Find where the given text appears and provide that cell's center as (X, Y) coordinate. 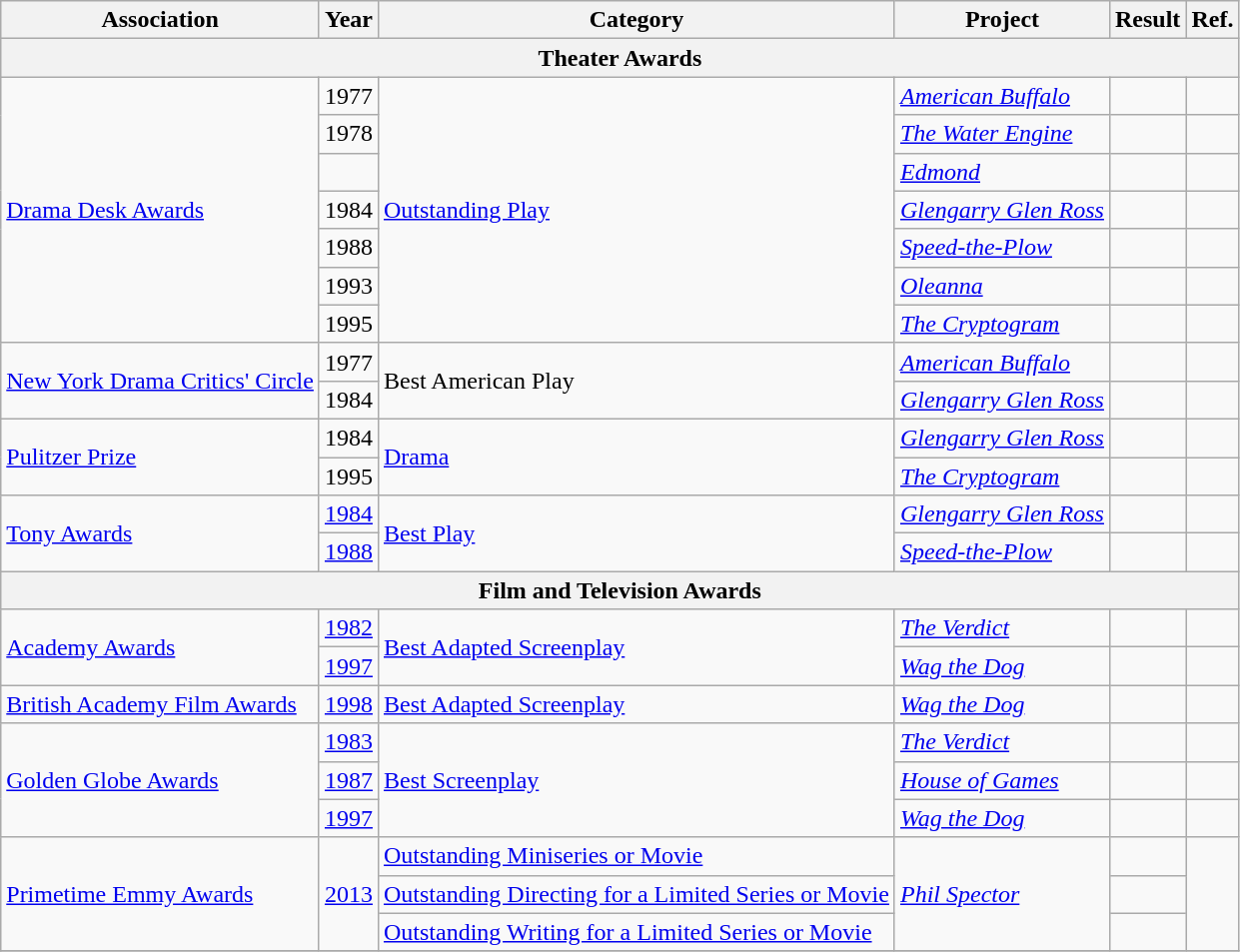
The Water Engine (1001, 134)
Outstanding Miniseries or Movie (635, 856)
1993 (348, 286)
Primetime Emmy Awards (160, 894)
1998 (348, 704)
1978 (348, 134)
1982 (348, 628)
2013 (348, 894)
British Academy Film Awards (160, 704)
1987 (348, 780)
Best Play (635, 533)
Oleanna (1001, 286)
House of Games (1001, 780)
Best Screenplay (635, 780)
Category (635, 20)
New York Drama Critics' Circle (160, 381)
Association (160, 20)
Project (1001, 20)
Edmond (1001, 172)
1983 (348, 742)
Phil Spector (1001, 894)
Academy Awards (160, 647)
Best American Play (635, 381)
Outstanding Writing for a Limited Series or Movie (635, 932)
Golden Globe Awards (160, 780)
Outstanding Directing for a Limited Series or Movie (635, 894)
Drama (635, 457)
Pulitzer Prize (160, 457)
Ref. (1213, 20)
Outstanding Play (635, 210)
Drama Desk Awards (160, 210)
Result (1147, 20)
Theater Awards (620, 58)
Year (348, 20)
Tony Awards (160, 533)
Film and Television Awards (620, 590)
